Pinpoint the cell where the given text exists, returning its (x, y) midpoint coordinate. 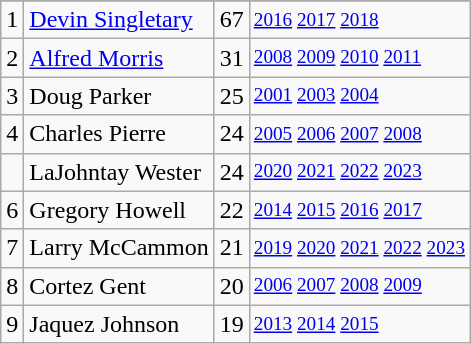
67 (232, 20)
4 (12, 134)
7 (12, 248)
22 (232, 210)
2013 2014 2015 (359, 324)
2006 2007 2008 2009 (359, 286)
Larry McCammon (119, 248)
Alfred Morris (119, 58)
2005 2006 2007 2008 (359, 134)
20 (232, 286)
Jaquez Johnson (119, 324)
LaJohntay Wester (119, 172)
31 (232, 58)
8 (12, 286)
Devin Singletary (119, 20)
Charles Pierre (119, 134)
Cortez Gent (119, 286)
21 (232, 248)
Gregory Howell (119, 210)
19 (232, 324)
2008 2009 2010 2011 (359, 58)
2014 2015 2016 2017 (359, 210)
2019 2020 2021 2022 2023 (359, 248)
2016 2017 2018 (359, 20)
2001 2003 2004 (359, 96)
1 (12, 20)
9 (12, 324)
3 (12, 96)
Doug Parker (119, 96)
6 (12, 210)
2020 2021 2022 2023 (359, 172)
2 (12, 58)
25 (232, 96)
